Scan for the cell matching the given text and deliver its (x, y) coordinate at center. 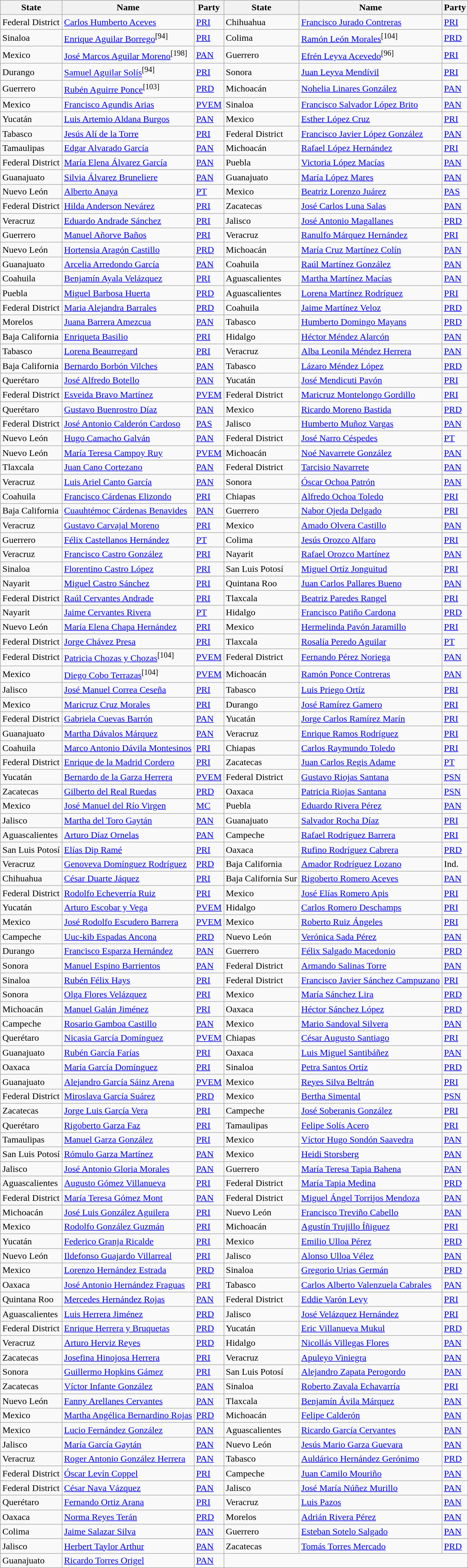
Beatriz Lorenzo Juárez (370, 191)
Francisco Patiño Cardona (370, 612)
Martha Dávalos Márquez (128, 733)
Hortensia Aragón Castillo (128, 250)
María López Mares (370, 177)
Rigoberto Garza Faz (128, 1125)
Uuc-kib Espadas Ancona (128, 937)
Beatriz Paredes Rangel (370, 598)
Francisco Jurado Contreras (370, 22)
Rufino Rodríguez Cabrera (370, 849)
Ramón León Morales[104] (370, 38)
Miguel Ángel Torrijos Mendoza (370, 1198)
Hugo Camacho Galván (128, 438)
Armando Salinas Torre (370, 966)
Mercedes Hernández Rojas (128, 1299)
Francisco Cárdenas Elizondo (128, 496)
Félix Salgado Macedonio (370, 951)
Alba Leonila Méndez Herrera (370, 351)
Maricruz Cruz Morales (128, 705)
Salvador Rocha Díaz (370, 820)
Francisco Javier Sánchez Campuzano (370, 980)
Gilberto del Real Ruedas (128, 791)
Rigoberto Romero Aceves (370, 878)
Óscar Levín Coppel (128, 1473)
Esteban Sotelo Salgado (370, 1531)
María Teresa Campoy Ruy (128, 453)
Enrique Herrera y Bruquetas (128, 1328)
César Augusto Santiago (370, 1038)
Alfredo Ochoa Toledo (370, 496)
Juan Carlos Pallares Bueno (370, 583)
María Cruz Martínez Colín (370, 250)
Eduardo Rivera Pérez (370, 806)
Alonso Ulloa Vélez (370, 1256)
Juan Leyva Mendívil (370, 72)
Francisco Treviño Cabello (370, 1212)
José Carlos Luna Salas (370, 206)
Felipe Calderón (370, 1416)
Genoveva Domínguez Rodríguez (128, 864)
Francisco Javier López González (370, 133)
Rosario Gamboa Castillo (128, 1024)
Rodolfo Echeverría Ruiz (128, 893)
Enrique Ramos Rodríguez (370, 733)
Maricruz Montelongo Gordillo (370, 395)
Josefina Hinojosa Herrera (128, 1357)
Ind. (455, 864)
Héctor Sánchez López (370, 1009)
Rómulo Garza Martínez (128, 1154)
Gustavo Buenrostro Díaz (128, 409)
Lorena Beaurregard (128, 351)
José Elías Romero Apis (370, 893)
Nohelia Linares González (370, 89)
Juana Barrera Amezcua (128, 322)
Adrián Rivera Pérez (370, 1517)
Bernardo Borbón Vilches (128, 366)
Patricia Riojas Santana (370, 791)
José Alfredo Botello (128, 380)
Auldárico Hernández Gerónimo (370, 1459)
Jaime Salazar Silva (128, 1531)
Manuel Galán Jiménez (128, 1009)
María Teresa Tapia Bahena (370, 1169)
Francisco Agundis Arias (128, 104)
Miguel Barbosa Huerta (128, 293)
Carlos Raymundo Toledo (370, 748)
José Antonio Magallanes (370, 221)
Bernardo de la Garza Herrera (128, 777)
María García Domínguez (128, 1067)
Ricardo Moreno Bastida (370, 409)
Juan Cano Cortezano (128, 467)
Nabor Ojeda Delgado (370, 511)
Luis Miguel Santibáñez (370, 1053)
María Elena Álvarez García (128, 162)
Ramón Ponce Contreras (370, 674)
Augusto Gómez Villanueva (128, 1183)
Apuleyo Viniegra (370, 1357)
Patricia Chozas y Chozas[104] (128, 657)
Jesús Orozco Alfaro (370, 540)
Miguel Ortíz Jonguitud (370, 569)
Carlos Humberto Aceves (128, 22)
Manuel Espino Barrientos (128, 966)
Víctor Hugo Sondón Saavedra (370, 1140)
Arturo Herviz Reyes (128, 1343)
Jesús Mario Garza Guevara (370, 1444)
Arturo Díaz Ornelas (128, 835)
Lucio Fernández González (128, 1430)
José Antonio Gloria Morales (128, 1169)
Arturo Escobar y Vega (128, 908)
Esther López Cruz (370, 119)
Silvia Álvarez Bruneliere (128, 177)
Félix Castellanos Hernández (128, 540)
José Soberanis González (370, 1111)
José Mendicuti Pavón (370, 380)
Nicollás Villegas Flores (370, 1343)
Rafael Rodríguez Barrera (370, 835)
Guillermo Hopkins Gámez (128, 1372)
Reyes Silva Beltrán (370, 1082)
Rodolfo González Guzmán (128, 1227)
Gustavo Carvajal Moreno (128, 525)
María Teresa Gómez Mont (128, 1198)
José Velázquez Hernández (370, 1314)
Rafael López Hernández (370, 148)
Óscar Ochoa Patrón (370, 482)
Rubén García Farías (128, 1053)
Miroslava García Suárez (128, 1096)
María García Gaytán (128, 1444)
José Marcos Aguilar Moreno[198] (128, 55)
Lorena Martínez Rodríguez (370, 293)
Jesús Alí de la Torre (128, 133)
Humberto Muñoz Vargas (370, 424)
Amador Rodríguez Lozano (370, 864)
Juan Camilo Mouriño (370, 1473)
Eduardo Andrade Sánchez (128, 221)
Luis Priego Ortíz (370, 690)
Gustavo Riojas Santana (370, 777)
Manuel Añorve Baños (128, 235)
Marco Antonio Dávila Montesinos (128, 748)
Maria Alejandra Barrales (128, 308)
Miguel Castro Sánchez (128, 583)
Arcelia Arredondo García (128, 264)
Héctor Méndez Alarcón (370, 337)
Víctor Infante González (128, 1387)
María Sánchez Lira (370, 995)
Tomás Torres Mercado (370, 1546)
Tarcisio Navarrete (370, 467)
Ricardo García Cervantes (370, 1430)
Martha del Toro Gaytán (128, 820)
Luis Herrera Jiménez (128, 1314)
José Ramírez Gamero (370, 705)
Heidi Storsberg (370, 1154)
Rubén Aguirre Ponce[103] (128, 89)
Jorge Chávez Presa (128, 641)
Alejandro Zapata Perogordo (370, 1372)
José Antonio Hernández Fraguas (128, 1285)
José Narro Céspedes (370, 438)
Hilda Anderson Nevárez (128, 206)
Enriqueta Basilio (128, 337)
Lázaro Méndez López (370, 366)
Diego Cobo Terrazas[104] (128, 674)
Fanny Arellanes Cervantes (128, 1401)
Samuel Aguilar Solís[94] (128, 72)
Francisco Castro González (128, 554)
Verónica Sada Pérez (370, 937)
Jorge Carlos Ramírez Marín (370, 719)
José Manuel Correa Ceseña (128, 690)
MC (209, 806)
Alberto Anaya (128, 191)
Eddie Varón Levy (370, 1299)
Enrique de la Madrid Cordero (128, 762)
Roberto Zavala Echavarría (370, 1387)
Elías Dip Ramé (128, 849)
Cuauhtémoc Cárdenas Benavides (128, 511)
Roberto Ruiz Ángeles (370, 922)
Eric Villanueva Mukul (370, 1328)
Luis Ariel Canto García (128, 482)
Hermelinda Pavón Jaramillo (370, 627)
José Rodolfo Escudero Barrera (128, 922)
Jaime Cervantes Rivera (128, 612)
César Duarte Jáquez (128, 878)
Gabriela Cuevas Barrón (128, 719)
Rubén Félix Hays (128, 980)
Humberto Domingo Mayans (370, 322)
Norma Reyes Terán (128, 1517)
Raúl Martínez González (370, 264)
Luis Pazos (370, 1502)
César Nava Vázquez (128, 1488)
Rafael Orozco Martínez (370, 554)
Luis Artemio Aldana Burgos (128, 119)
Olga Flores Velázquez (128, 995)
Victoria López Macías (370, 162)
María Tapia Medina (370, 1183)
José Antonio Calderón Cardoso (128, 424)
Emilio Ulloa Pérez (370, 1241)
José Luis González Aguilera (128, 1212)
Noé Navarrete González (370, 453)
Enrique Aguilar Borrego[94] (128, 38)
Gregorio Urias Germán (370, 1270)
José María Núñez Murillo (370, 1488)
Baja California Sur (262, 878)
Benjamín Ávila Márquez (370, 1401)
Juan Carlos Regis Adame (370, 762)
Fernando Pérez Noriega (370, 657)
Agustín Trujillo Íñiguez (370, 1227)
Manuel Garza González (128, 1140)
Carlos Alberto Valenzuela Cabrales (370, 1285)
Francisco Salvador López Brito (370, 104)
Bertha Simental (370, 1096)
Esveida Bravo Martínez (128, 395)
Felipe Solís Acero (370, 1125)
Mario Sandoval Silvera (370, 1024)
Martha Martínez Macías (370, 279)
Jaime Martínez Veloz (370, 308)
María Elena Chapa Hernández (128, 627)
Florentino Castro López (128, 569)
Francisco Esparza Hernández (128, 951)
Petra Santos Ortíz (370, 1067)
Martha Angélica Bernardino Rojas (128, 1416)
Benjamín Ayala Velázquez (128, 279)
Federico Granja Ricalde (128, 1241)
Edgar Alvarado García (128, 148)
Fernando Ortiz Arana (128, 1502)
José Manuel del Río Virgen (128, 806)
Amado Olvera Castillo (370, 525)
Ranulfo Márquez Hernández (370, 235)
Efrén Leyva Acevedo[96] (370, 55)
Rosalía Peredo Aguilar (370, 641)
Lorenzo Hernández Estrada (128, 1270)
Roger Antonio González Herrera (128, 1459)
Herbert Taylor Arthur (128, 1546)
Ricardo Torres Origel (128, 1560)
Carlos Romero Deschamps (370, 908)
Raúl Cervantes Andrade (128, 598)
Jorge Luis García Vera (128, 1111)
Alejandro García Sáinz Arena (128, 1082)
Nicasia García Domínguez (128, 1038)
Ildefonso Guajardo Villarreal (128, 1256)
